Provide the [X, Y] coordinate of the cell's center where the given text is located.  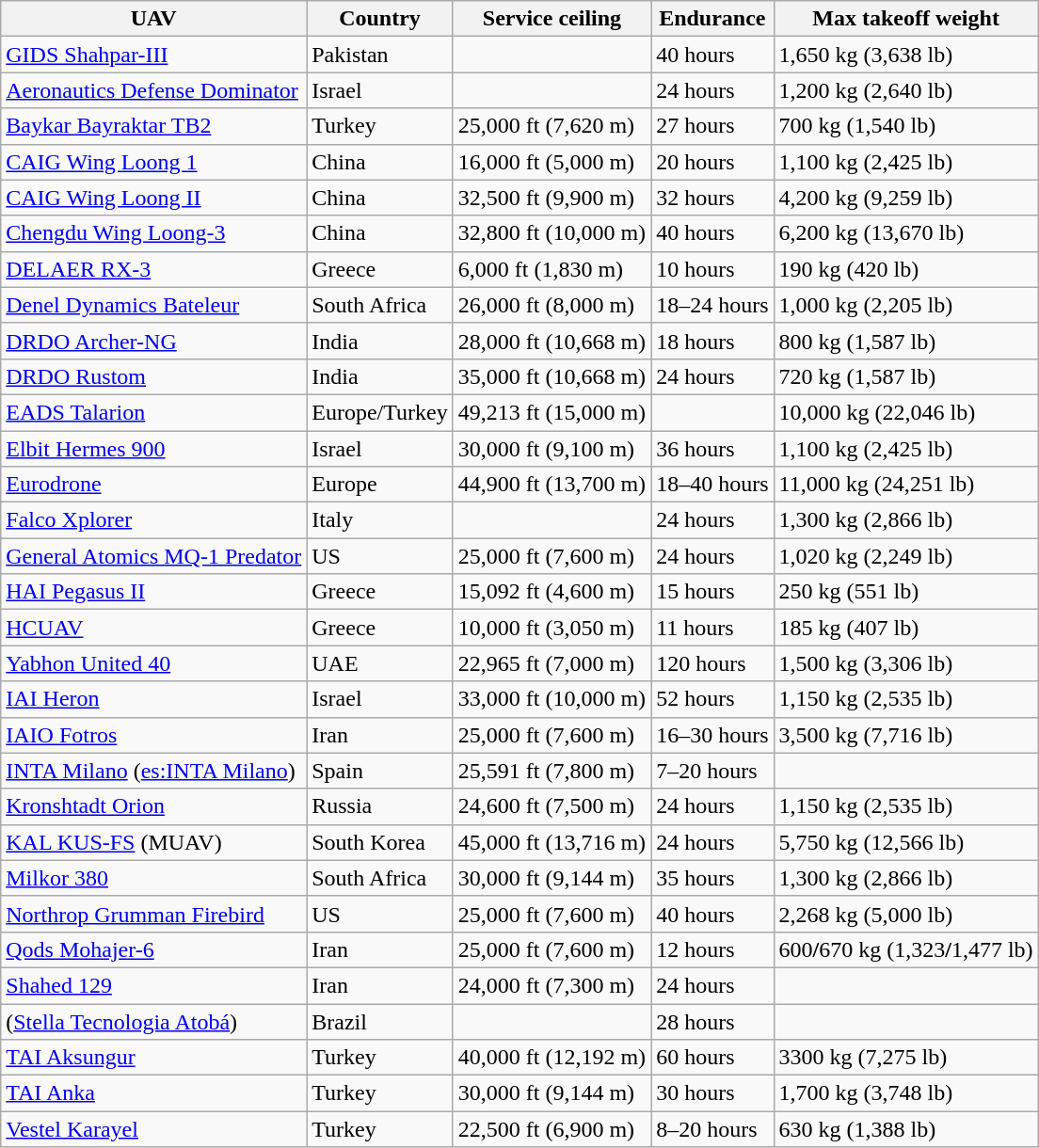
28 hours [712, 1021]
DRDO Rustom [154, 376]
10 hours [712, 269]
CAIG Wing Loong 1 [154, 162]
TAI Anka [154, 1093]
10,000 kg (22,046 lb) [905, 412]
Vestel Karayel [154, 1129]
UAE [380, 663]
Max takeoff weight [905, 19]
IAI Heron [154, 699]
Northrop Grumman Firebird [154, 914]
32 hours [712, 198]
6,200 kg (13,670 lb) [905, 233]
32,500 ft (9,900 m) [551, 198]
Europe [380, 485]
1,650 kg (3,638 lb) [905, 55]
(Stella Tecnologia Atobá) [154, 1021]
GIDS Shahpar-III [154, 55]
HAI Pegasus II [154, 592]
Spain [380, 771]
4,200 kg (9,259 lb) [905, 198]
Europe/Turkey [380, 412]
HCUAV [154, 628]
22,965 ft (7,000 m) [551, 663]
3300 kg (7,275 lb) [905, 1058]
26,000 ft (8,000 m) [551, 305]
DRDO Archer-NG [154, 341]
Country [380, 19]
Chengdu Wing Loong-3 [154, 233]
12 hours [712, 949]
CAIG Wing Loong II [154, 198]
18–24 hours [712, 305]
KAL KUS-FS (MUAV) [154, 842]
630 kg (1,388 lb) [905, 1129]
190 kg (420 lb) [905, 269]
EADS Talarion [154, 412]
South Korea [380, 842]
Milkor 380 [154, 878]
5,750 kg (12,566 lb) [905, 842]
TAI Aksungur [154, 1058]
24,000 ft (7,300 m) [551, 985]
7–20 hours [712, 771]
25,591 ft (7,800 m) [551, 771]
Pakistan [380, 55]
35,000 ft (10,668 m) [551, 376]
3,500 kg (7,716 lb) [905, 735]
32,800 ft (10,000 m) [551, 233]
Shahed 129 [154, 985]
Brazil [380, 1021]
49,213 ft (15,000 m) [551, 412]
Falco Xplorer [154, 520]
Aeronautics Defense Dominator [154, 90]
IAIO Fotros [154, 735]
2,268 kg (5,000 lb) [905, 914]
Service ceiling [551, 19]
Russia [380, 806]
Yabhon United 40 [154, 663]
Elbit Hermes 900 [154, 449]
1,500 kg (3,306 lb) [905, 663]
Eurodrone [154, 485]
General Atomics MQ-1 Predator [154, 556]
45,000 ft (13,716 m) [551, 842]
27 hours [712, 126]
8–20 hours [712, 1129]
18 hours [712, 341]
Endurance [712, 19]
25,000 ft (7,620 m) [551, 126]
18–40 hours [712, 485]
600/670 kg (1,323/1,477 lb) [905, 949]
44,900 ft (13,700 m) [551, 485]
6,000 ft (1,830 m) [551, 269]
UAV [154, 19]
36 hours [712, 449]
720 kg (1,587 lb) [905, 376]
40,000 ft (12,192 m) [551, 1058]
35 hours [712, 878]
16,000 ft (5,000 m) [551, 162]
60 hours [712, 1058]
Kronshtadt Orion [154, 806]
1,200 kg (2,640 lb) [905, 90]
1,700 kg (3,748 lb) [905, 1093]
DELAER RX-3 [154, 269]
28,000 ft (10,668 m) [551, 341]
Qods Mohajer-6 [154, 949]
185 kg (407 lb) [905, 628]
24,600 ft (7,500 m) [551, 806]
1,020 kg (2,249 lb) [905, 556]
10,000 ft (3,050 m) [551, 628]
120 hours [712, 663]
33,000 ft (10,000 m) [551, 699]
30,000 ft (9,100 m) [551, 449]
Denel Dynamics Bateleur [154, 305]
700 kg (1,540 lb) [905, 126]
52 hours [712, 699]
Baykar Bayraktar TB2 [154, 126]
11 hours [712, 628]
15,092 ft (4,600 m) [551, 592]
20 hours [712, 162]
1,000 kg (2,205 lb) [905, 305]
INTA Milano (es:INTA Milano) [154, 771]
30 hours [712, 1093]
16–30 hours [712, 735]
250 kg (551 lb) [905, 592]
15 hours [712, 592]
11,000 kg (24,251 lb) [905, 485]
22,500 ft (6,900 m) [551, 1129]
Italy [380, 520]
800 kg (1,587 lb) [905, 341]
